Extract the (X, Y) coordinate from the center of the cell holding the provided text.  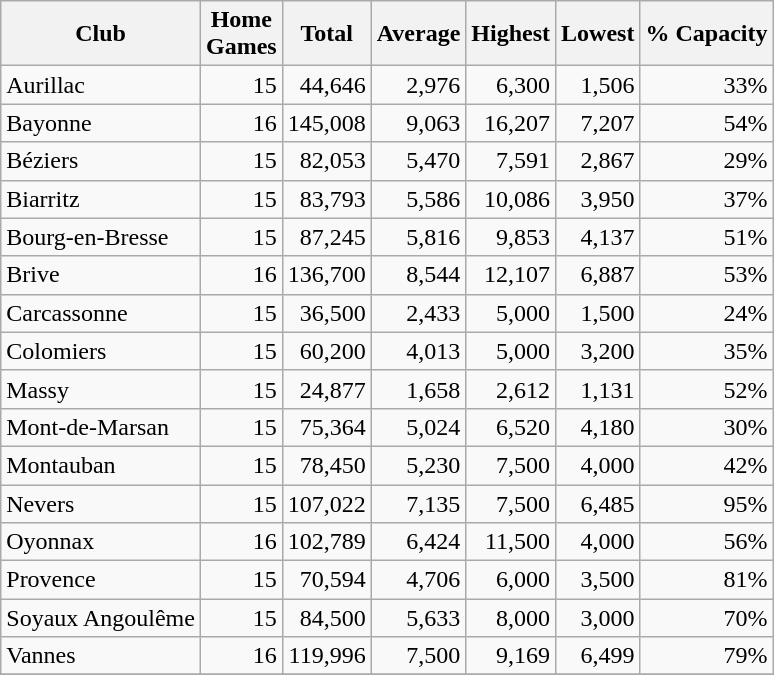
70% (706, 618)
4,706 (418, 580)
44,646 (326, 85)
24,877 (326, 389)
36,500 (326, 313)
52% (706, 389)
Provence (101, 580)
107,022 (326, 503)
Bayonne (101, 123)
119,996 (326, 656)
87,245 (326, 237)
1,131 (598, 389)
Club (101, 34)
16,207 (511, 123)
83,793 (326, 199)
Biarritz (101, 199)
Béziers (101, 161)
7,207 (598, 123)
7,135 (418, 503)
4,137 (598, 237)
95% (706, 503)
6,520 (511, 427)
1,506 (598, 85)
6,887 (598, 275)
8,000 (511, 618)
102,789 (326, 542)
HomeGames (241, 34)
% Capacity (706, 34)
75,364 (326, 427)
Montauban (101, 465)
9,169 (511, 656)
Nevers (101, 503)
5,470 (418, 161)
79% (706, 656)
3,500 (598, 580)
Massy (101, 389)
82,053 (326, 161)
8,544 (418, 275)
51% (706, 237)
37% (706, 199)
6,300 (511, 85)
7,591 (511, 161)
Average (418, 34)
Carcassonne (101, 313)
Soyaux Angoulême (101, 618)
5,816 (418, 237)
5,230 (418, 465)
Highest (511, 34)
6,424 (418, 542)
78,450 (326, 465)
4,013 (418, 351)
81% (706, 580)
12,107 (511, 275)
2,867 (598, 161)
9,063 (418, 123)
Vannes (101, 656)
10,086 (511, 199)
9,853 (511, 237)
70,594 (326, 580)
Bourg-en-Bresse (101, 237)
5,633 (418, 618)
Oyonnax (101, 542)
2,976 (418, 85)
11,500 (511, 542)
Brive (101, 275)
33% (706, 85)
24% (706, 313)
42% (706, 465)
29% (706, 161)
145,008 (326, 123)
Total (326, 34)
6,000 (511, 580)
2,433 (418, 313)
3,000 (598, 618)
35% (706, 351)
54% (706, 123)
6,485 (598, 503)
1,658 (418, 389)
Lowest (598, 34)
5,586 (418, 199)
2,612 (511, 389)
56% (706, 542)
1,500 (598, 313)
3,200 (598, 351)
30% (706, 427)
Mont-de-Marsan (101, 427)
53% (706, 275)
84,500 (326, 618)
136,700 (326, 275)
Aurillac (101, 85)
5,024 (418, 427)
4,180 (598, 427)
6,499 (598, 656)
3,950 (598, 199)
60,200 (326, 351)
Colomiers (101, 351)
